Find where the given text appears and provide that cell's center as (x, y) coordinate. 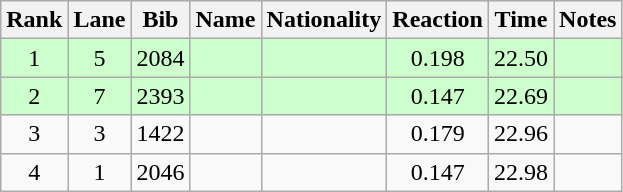
2046 (160, 172)
22.50 (520, 58)
22.98 (520, 172)
5 (100, 58)
7 (100, 96)
Lane (100, 20)
Rank (34, 20)
Time (520, 20)
Name (226, 20)
Bib (160, 20)
2 (34, 96)
2393 (160, 96)
2084 (160, 58)
0.179 (438, 134)
Reaction (438, 20)
22.96 (520, 134)
4 (34, 172)
Nationality (324, 20)
0.198 (438, 58)
1422 (160, 134)
Notes (588, 20)
22.69 (520, 96)
